Scan for the cell matching the given text and deliver its [x, y] coordinate at center. 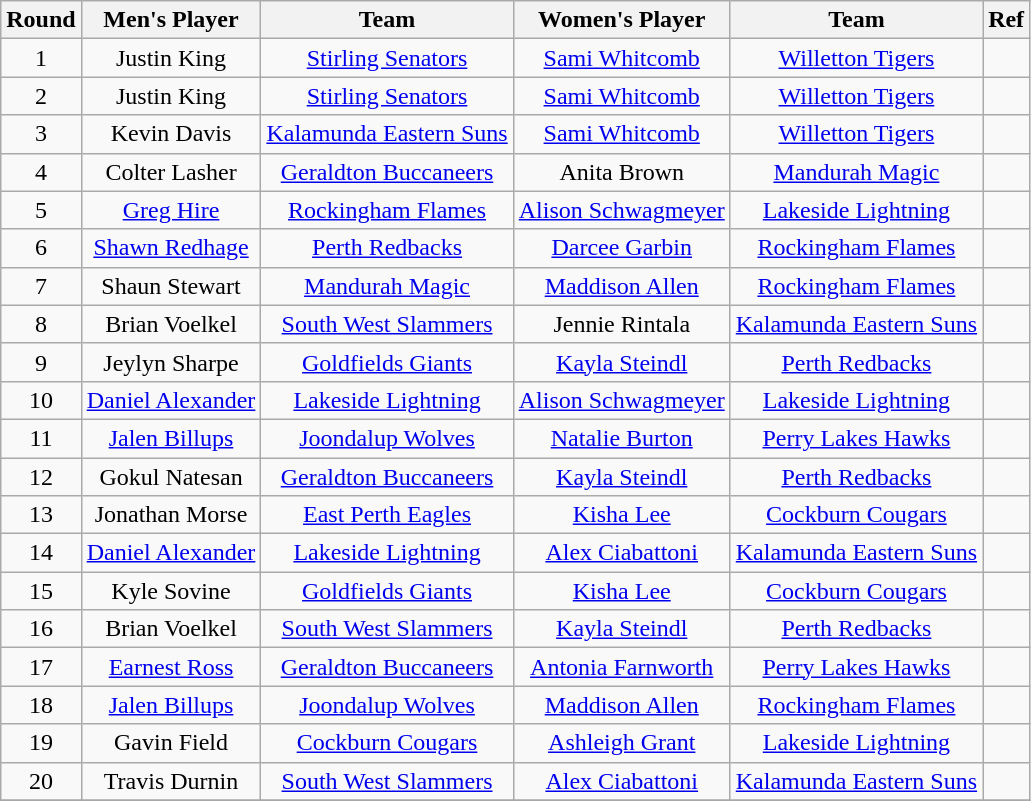
4 [41, 172]
Ashleigh Grant [622, 743]
Shaun Stewart [171, 286]
Anita Brown [622, 172]
9 [41, 362]
Women's Player [622, 20]
6 [41, 248]
Jonathan Morse [171, 515]
16 [41, 629]
Men's Player [171, 20]
11 [41, 438]
Ref [1006, 20]
17 [41, 667]
Kevin Davis [171, 134]
Natalie Burton [622, 438]
Gokul Natesan [171, 477]
Antonia Farnworth [622, 667]
20 [41, 781]
Darcee Garbin [622, 248]
15 [41, 591]
Travis Durnin [171, 781]
8 [41, 324]
10 [41, 400]
5 [41, 210]
7 [41, 286]
18 [41, 705]
East Perth Eagles [387, 515]
14 [41, 553]
19 [41, 743]
Shawn Redhage [171, 248]
1 [41, 58]
3 [41, 134]
13 [41, 515]
2 [41, 96]
Jeylyn Sharpe [171, 362]
Gavin Field [171, 743]
Earnest Ross [171, 667]
Colter Lasher [171, 172]
Jennie Rintala [622, 324]
Greg Hire [171, 210]
Kyle Sovine [171, 591]
Round [41, 20]
12 [41, 477]
